Pinpoint the cell where the given text exists, returning its [X, Y] midpoint coordinate. 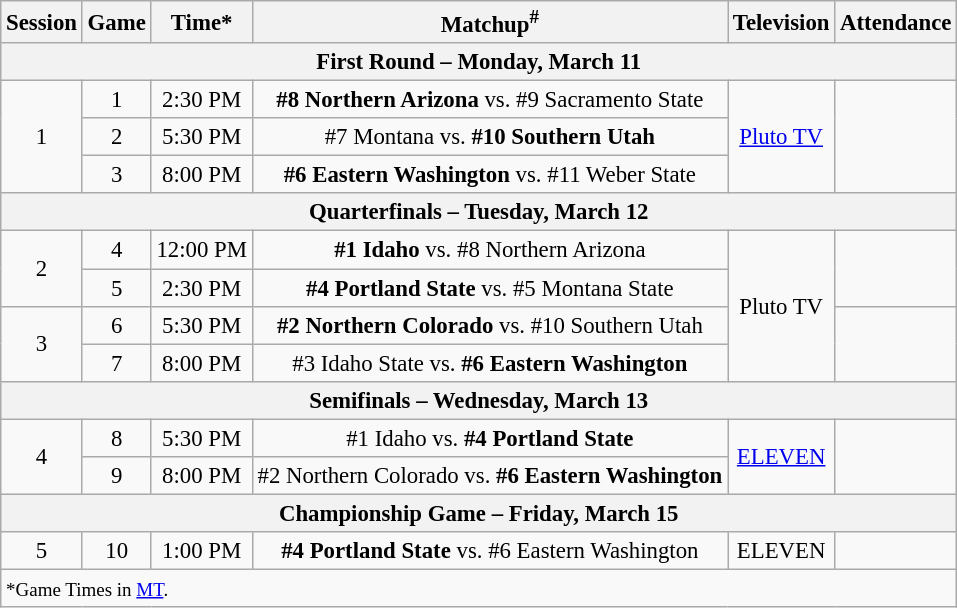
6 [116, 325]
Television [782, 22]
Attendance [896, 22]
1:00 PM [202, 551]
Time* [202, 22]
#6 Eastern Washington vs. #11 Weber State [490, 175]
10 [116, 551]
8 [116, 438]
Semifinals – Wednesday, March 13 [479, 400]
#7 Montana vs. #10 Southern Utah [490, 137]
Matchup# [490, 22]
Game [116, 22]
Session [42, 22]
#2 Northern Colorado vs. #10 Southern Utah [490, 325]
#4 Portland State vs. #5 Montana State [490, 288]
7 [116, 363]
12:00 PM [202, 250]
#1 Idaho vs. #4 Portland State [490, 438]
#8 Northern Arizona vs. #9 Sacramento State [490, 100]
First Round – Monday, March 11 [479, 62]
#1 Idaho vs. #8 Northern Arizona [490, 250]
#4 Portland State vs. #6 Eastern Washington [490, 551]
9 [116, 476]
#2 Northern Colorado vs. #6 Eastern Washington [490, 476]
Championship Game – Friday, March 15 [479, 513]
Quarterfinals – Tuesday, March 12 [479, 213]
*Game Times in MT. [479, 588]
#3 Idaho State vs. #6 Eastern Washington [490, 363]
